Determine the [x, y] coordinate at the center of the cell enclosing the given text.  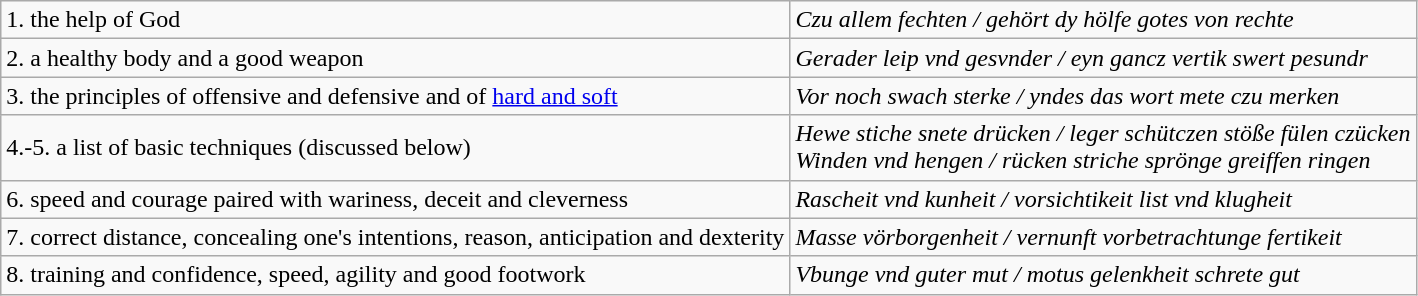
Czu allem fechten / gehört dy hölfe gotes von rechte [1103, 20]
4.-5. a list of basic techniques (discussed below) [396, 148]
Hewe stiche snete drücken / leger schütczen stöße fülen czücken Winden vnd hengen / rücken striche sprönge greiffen ringen [1103, 148]
1. the help of God [396, 20]
Vbunge vnd guter mut / motus gelenkheit schrete gut [1103, 275]
8. training and confidence, speed, agility and good footwork [396, 275]
7. correct distance, concealing one's intentions, reason, anticipation and dexterity [396, 237]
6. speed and courage paired with wariness, deceit and cleverness [396, 199]
2. a healthy body and a good weapon [396, 58]
Vor noch swach sterke / yndes das wort mete czu merken [1103, 96]
3. the principles of offensive and defensive and of hard and soft [396, 96]
Rascheit vnd kunheit / vorsichtikeit list vnd klugheit [1103, 199]
Masse vörborgenheit / vernunft vorbetrachtunge fertikeit [1103, 237]
Gerader leip vnd gesvnder / eyn gancz vertik swert pesundr [1103, 58]
